Search for the cell housing the specified text and yield its (x, y) center coordinate. 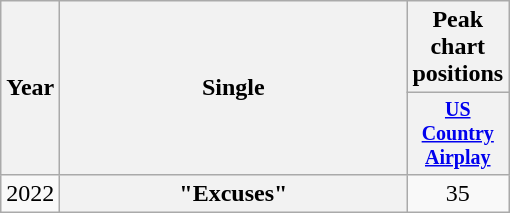
35 (458, 193)
Peak chartpositions (458, 47)
2022 (30, 193)
"Excuses" (234, 193)
Single (234, 88)
Year (30, 88)
US Country Airplay (458, 134)
